Find where the given text appears and provide that cell's center as (X, Y) coordinate. 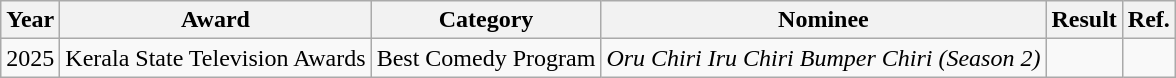
Kerala State Television Awards (216, 58)
Award (216, 20)
Ref. (1148, 20)
Nominee (824, 20)
Year (30, 20)
Category (486, 20)
Best Comedy Program (486, 58)
Result (1084, 20)
2025 (30, 58)
Oru Chiri Iru Chiri Bumper Chiri (Season 2) (824, 58)
